Extract the (x, y) coordinate from the center of the cell holding the provided text.  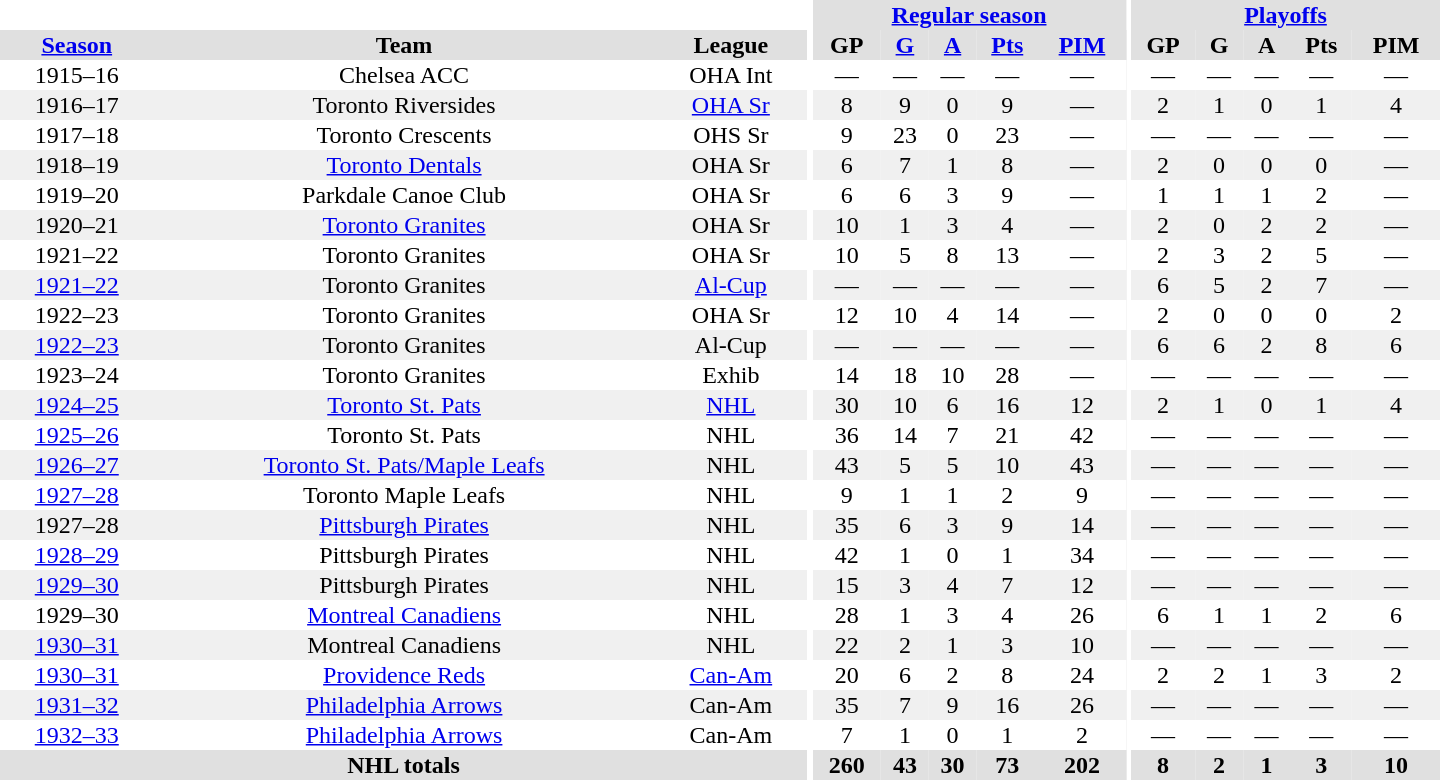
73 (1007, 765)
Team (404, 45)
1920–21 (77, 225)
1917–18 (77, 135)
1932–33 (77, 735)
Chelsea ACC (404, 75)
20 (846, 675)
1928–29 (77, 555)
Toronto Riversides (404, 105)
260 (846, 765)
1926–27 (77, 465)
1915–16 (77, 75)
Playoffs (1286, 15)
Toronto St. Pats/Maple Leafs (404, 465)
Toronto Dentals (404, 165)
Season (77, 45)
15 (846, 585)
OHS Sr (731, 135)
22 (846, 645)
League (731, 45)
24 (1082, 675)
Regular season (968, 15)
1923–24 (77, 375)
1916–17 (77, 105)
21 (1007, 435)
1925–26 (77, 435)
1931–32 (77, 705)
18 (905, 375)
OHA Int (731, 75)
36 (846, 435)
Exhib (731, 375)
202 (1082, 765)
13 (1007, 255)
1918–19 (77, 165)
34 (1082, 555)
Toronto Maple Leafs (404, 495)
Toronto Crescents (404, 135)
Providence Reds (404, 675)
NHL totals (404, 765)
Parkdale Canoe Club (404, 195)
1919–20 (77, 195)
1924–25 (77, 405)
